Detect which cell encompasses the target text, then output its (x, y) center coordinate. 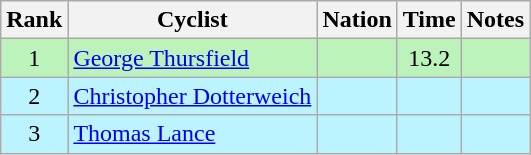
3 (34, 134)
Notes (495, 20)
Nation (357, 20)
Thomas Lance (192, 134)
George Thursfield (192, 58)
Rank (34, 20)
13.2 (429, 58)
2 (34, 96)
1 (34, 58)
Time (429, 20)
Christopher Dotterweich (192, 96)
Cyclist (192, 20)
